Search for the cell housing the specified text and yield its (x, y) center coordinate. 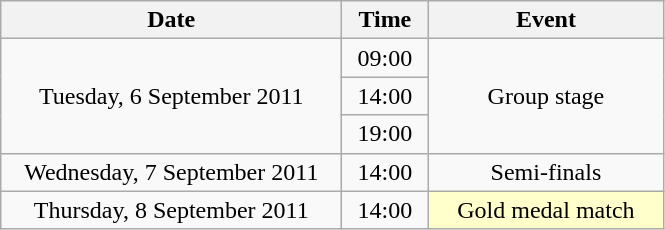
Date (172, 20)
Semi-finals (546, 172)
Tuesday, 6 September 2011 (172, 96)
Group stage (546, 96)
Time (385, 20)
Event (546, 20)
Gold medal match (546, 210)
Thursday, 8 September 2011 (172, 210)
Wednesday, 7 September 2011 (172, 172)
09:00 (385, 58)
19:00 (385, 134)
